Capture the cell that displays the provided text and extract its (X, Y) central coordinate. 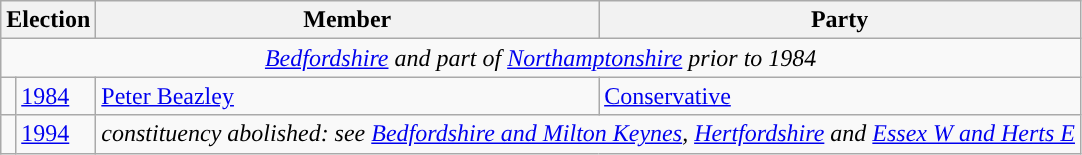
1984 (56, 96)
Party (840, 20)
Election (48, 20)
Bedfordshire and part of Northamptonshire prior to 1984 (541, 58)
1994 (56, 134)
Peter Beazley (348, 96)
Conservative (840, 96)
Member (348, 20)
constituency abolished: see Bedfordshire and Milton Keynes, Hertfordshire and Essex W and Herts E (588, 134)
